Locate the cell with the specified text and output its [x, y] center coordinate. 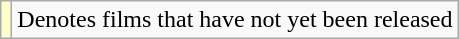
Denotes films that have not yet been released [235, 20]
